Identify which cell holds the provided text, then report its (x, y) central coordinate. 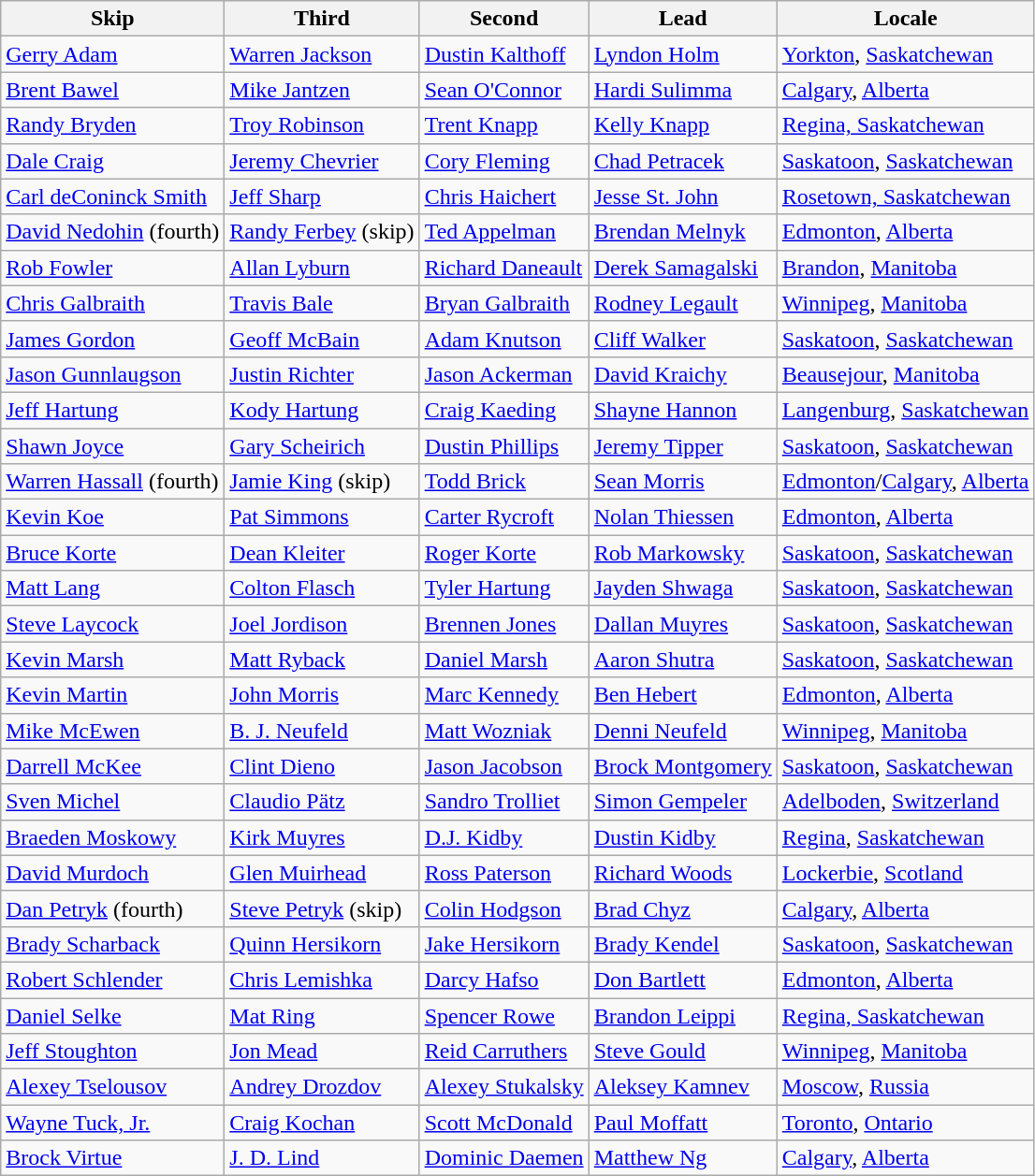
Jamie King (skip) (322, 482)
Ben Hebert (683, 695)
Bruce Korte (112, 553)
Colton Flasch (322, 588)
Simon Gempeler (683, 802)
Bryan Galbraith (503, 303)
Jeff Hartung (112, 410)
Brendan Melnyk (683, 232)
Trent Knapp (503, 125)
Dustin Phillips (503, 446)
Sandro Trolliet (503, 802)
Colin Hodgson (503, 908)
Richard Daneault (503, 268)
Kevin Koe (112, 517)
Shawn Joyce (112, 446)
Scott McDonald (503, 1123)
Kevin Marsh (112, 660)
John Morris (322, 695)
Aaron Shutra (683, 660)
Brandon Leippi (683, 1015)
Jeremy Tipper (683, 446)
Craig Kaeding (503, 410)
Hardi Sulimma (683, 90)
Derek Samagalski (683, 268)
Brock Montgomery (683, 766)
J. D. Lind (322, 1158)
Todd Brick (503, 482)
Mike Jantzen (322, 90)
Steve Petryk (skip) (322, 908)
Matt Wozniak (503, 731)
Kevin Martin (112, 695)
Gerry Adam (112, 54)
Brent Bawel (112, 90)
Chris Galbraith (112, 303)
Edmonton/Calgary, Alberta (906, 482)
Beausejour, Manitoba (906, 374)
Brandon, Manitoba (906, 268)
James Gordon (112, 339)
Jayden Shwaga (683, 588)
Denni Neufeld (683, 731)
Warren Hassall (fourth) (112, 482)
Jeremy Chevrier (322, 161)
Glen Muirhead (322, 873)
Locale (906, 19)
D.J. Kidby (503, 837)
Allan Lyburn (322, 268)
Sean O'Connor (503, 90)
Lyndon Holm (683, 54)
Troy Robinson (322, 125)
Darcy Hafso (503, 980)
Claudio Pätz (322, 802)
Brady Scharback (112, 944)
Lead (683, 19)
Alexey Tselousov (112, 1087)
Carl deConinck Smith (112, 196)
Ross Paterson (503, 873)
Richard Woods (683, 873)
Aleksey Kamnev (683, 1087)
Moscow, Russia (906, 1087)
Quinn Hersikorn (322, 944)
Dominic Daemen (503, 1158)
Warren Jackson (322, 54)
Craig Kochan (322, 1123)
Shayne Hannon (683, 410)
Carter Rycroft (503, 517)
Travis Bale (322, 303)
Chad Petracek (683, 161)
Jason Ackerman (503, 374)
Cliff Walker (683, 339)
Robert Schlender (112, 980)
Roger Korte (503, 553)
Mat Ring (322, 1015)
Dustin Kalthoff (503, 54)
Jason Gunnlaugson (112, 374)
David Kraichy (683, 374)
Jeff Stoughton (112, 1052)
Jason Jacobson (503, 766)
Jeff Sharp (322, 196)
Chris Haichert (503, 196)
Brock Virtue (112, 1158)
Marc Kennedy (503, 695)
Dan Petryk (fourth) (112, 908)
Braeden Moskowy (112, 837)
Ted Appelman (503, 232)
Jesse St. John (683, 196)
Matt Ryback (322, 660)
Gary Scheirich (322, 446)
Randy Bryden (112, 125)
Alexey Stukalsky (503, 1087)
Jake Hersikorn (503, 944)
Matthew Ng (683, 1158)
Rodney Legault (683, 303)
Dale Craig (112, 161)
Kody Hartung (322, 410)
Justin Richter (322, 374)
Pat Simmons (322, 517)
Daniel Marsh (503, 660)
Matt Lang (112, 588)
Darrell McKee (112, 766)
Andrey Drozdov (322, 1087)
Yorkton, Saskatchewan (906, 54)
Brennen Jones (503, 624)
B. J. Neufeld (322, 731)
Chris Lemishka (322, 980)
Brady Kendel (683, 944)
Adam Knutson (503, 339)
Second (503, 19)
Rob Markowsky (683, 553)
Kirk Muyres (322, 837)
Paul Moffatt (683, 1123)
Rosetown, Saskatchewan (906, 196)
Steve Laycock (112, 624)
Randy Ferbey (skip) (322, 232)
Clint Dieno (322, 766)
Adelboden, Switzerland (906, 802)
Third (322, 19)
Don Bartlett (683, 980)
David Murdoch (112, 873)
Nolan Thiessen (683, 517)
Steve Gould (683, 1052)
Toronto, Ontario (906, 1123)
Geoff McBain (322, 339)
Joel Jordison (322, 624)
Brad Chyz (683, 908)
Wayne Tuck, Jr. (112, 1123)
Sean Morris (683, 482)
Dustin Kidby (683, 837)
Mike McEwen (112, 731)
David Nedohin (fourth) (112, 232)
Dean Kleiter (322, 553)
Sven Michel (112, 802)
Kelly Knapp (683, 125)
Dallan Muyres (683, 624)
Rob Fowler (112, 268)
Lockerbie, Scotland (906, 873)
Langenburg, Saskatchewan (906, 410)
Jon Mead (322, 1052)
Reid Carruthers (503, 1052)
Skip (112, 19)
Daniel Selke (112, 1015)
Tyler Hartung (503, 588)
Cory Fleming (503, 161)
Spencer Rowe (503, 1015)
